Scan for the cell matching the given text and deliver its [X, Y] coordinate at center. 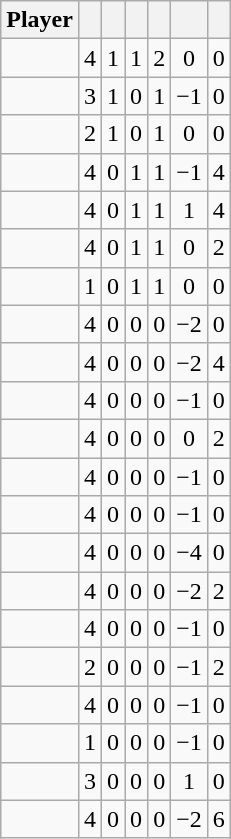
−4 [190, 553]
Player [40, 20]
6 [218, 819]
